Search for the cell housing the specified text and yield its [x, y] center coordinate. 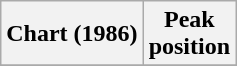
Peakposition [189, 34]
Chart (1986) [72, 34]
